Find where the given text appears and provide that cell's center as (X, Y) coordinate. 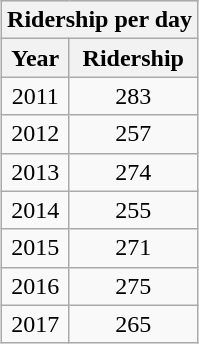
2013 (36, 172)
2014 (36, 210)
271 (134, 248)
283 (134, 96)
257 (134, 134)
Year (36, 58)
255 (134, 210)
265 (134, 324)
275 (134, 286)
2016 (36, 286)
2012 (36, 134)
Ridership (134, 58)
Ridership per day (100, 20)
2011 (36, 96)
274 (134, 172)
2015 (36, 248)
2017 (36, 324)
